Detect which cell encompasses the target text, then output its (X, Y) center coordinate. 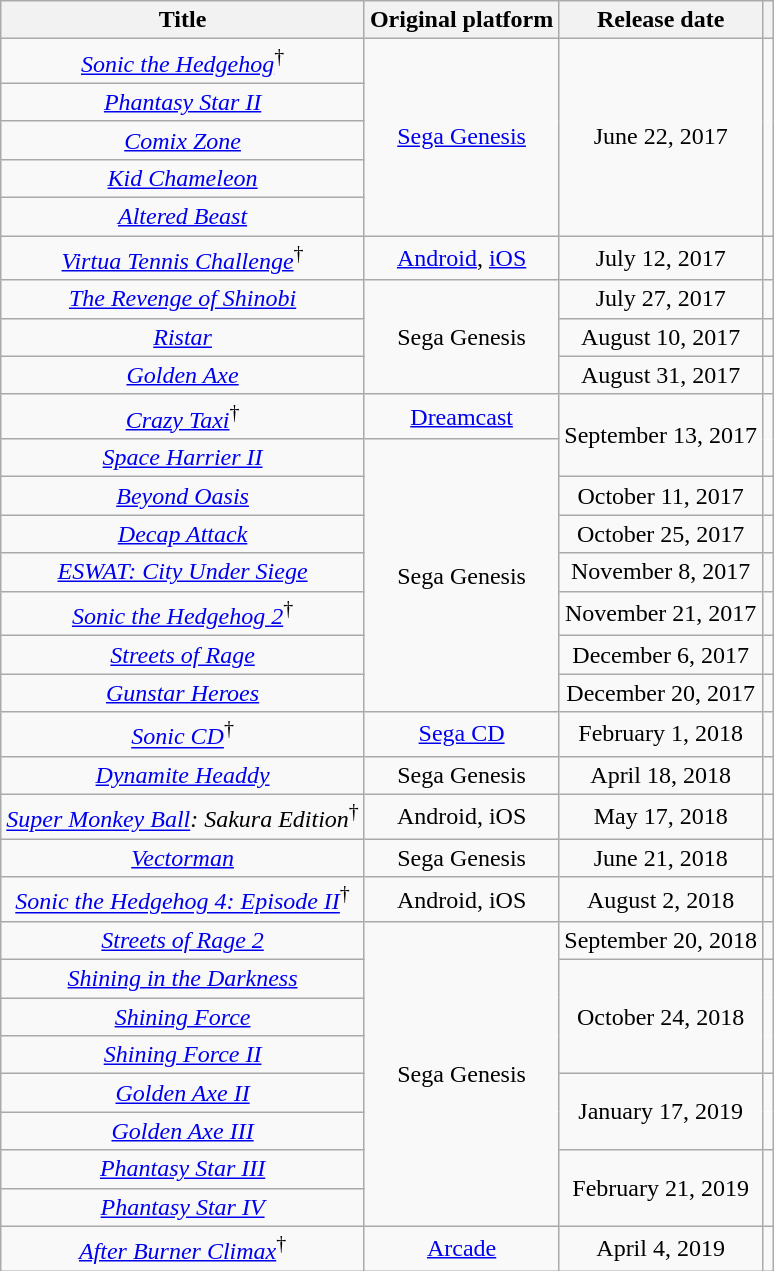
Gunstar Heroes (183, 693)
Golden Axe III (183, 1131)
Super Monkey Ball: Sakura Edition† (183, 816)
Sega CD (461, 734)
June 22, 2017 (661, 138)
June 21, 2018 (661, 858)
After Burner Climax† (183, 1248)
Decap Attack (183, 534)
April 18, 2018 (661, 775)
December 20, 2017 (661, 693)
January 17, 2019 (661, 1112)
Sonic CD† (183, 734)
Altered Beast (183, 217)
November 8, 2017 (661, 572)
October 24, 2018 (661, 1017)
Release date (661, 20)
Phantasy Star III (183, 1169)
September 13, 2017 (661, 436)
April 4, 2019 (661, 1248)
February 21, 2019 (661, 1188)
Shining in the Darkness (183, 979)
Phantasy Star II (183, 102)
October 11, 2017 (661, 496)
August 10, 2017 (661, 337)
Original platform (461, 20)
Sonic the Hedgehog 2† (183, 614)
Streets of Rage 2 (183, 941)
July 12, 2017 (661, 258)
August 31, 2017 (661, 375)
Vectorman (183, 858)
October 25, 2017 (661, 534)
July 27, 2017 (661, 299)
Golden Axe II (183, 1093)
Beyond Oasis (183, 496)
Sonic the Hedgehog† (183, 62)
May 17, 2018 (661, 816)
Kid Chameleon (183, 178)
February 1, 2018 (661, 734)
September 20, 2018 (661, 941)
Golden Axe (183, 375)
ESWAT: City Under Siege (183, 572)
December 6, 2017 (661, 655)
Sonic the Hedgehog 4: Episode II† (183, 900)
Streets of Rage (183, 655)
Title (183, 20)
Virtua Tennis Challenge† (183, 258)
Space Harrier II (183, 458)
Ristar (183, 337)
Comix Zone (183, 140)
Phantasy Star IV (183, 1207)
Dynamite Headdy (183, 775)
The Revenge of Shinobi (183, 299)
Shining Force (183, 1017)
November 21, 2017 (661, 614)
Shining Force II (183, 1055)
Arcade (461, 1248)
Dreamcast (461, 416)
Crazy Taxi† (183, 416)
August 2, 2018 (661, 900)
